Pinpoint the cell where the given text exists, returning its [x, y] midpoint coordinate. 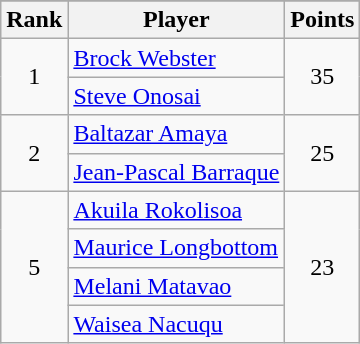
Brock Webster [176, 58]
Baltazar Amaya [176, 134]
Melani Matavao [176, 286]
5 [34, 267]
Steve Onosai [176, 96]
Points [322, 20]
1 [34, 77]
Player [176, 20]
Waisea Nacuqu [176, 324]
Rank [34, 20]
Jean-Pascal Barraque [176, 172]
23 [322, 267]
2 [34, 153]
Akuila Rokolisoa [176, 210]
Maurice Longbottom [176, 248]
35 [322, 77]
25 [322, 153]
